Capture the cell that displays the provided text and extract its (x, y) central coordinate. 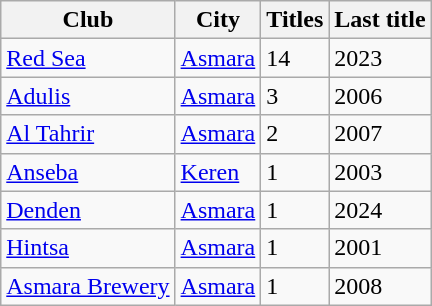
2008 (380, 286)
2007 (380, 134)
Asmara Brewery (88, 286)
Hintsa (88, 248)
Al Tahrir (88, 134)
Anseba (88, 172)
2006 (380, 96)
14 (295, 58)
Adulis (88, 96)
Denden (88, 210)
3 (295, 96)
Red Sea (88, 58)
Club (88, 20)
2001 (380, 248)
2024 (380, 210)
Titles (295, 20)
City (218, 20)
2003 (380, 172)
2023 (380, 58)
Last title (380, 20)
Keren (218, 172)
2 (295, 134)
